Locate the cell with the specified text and output its (x, y) center coordinate. 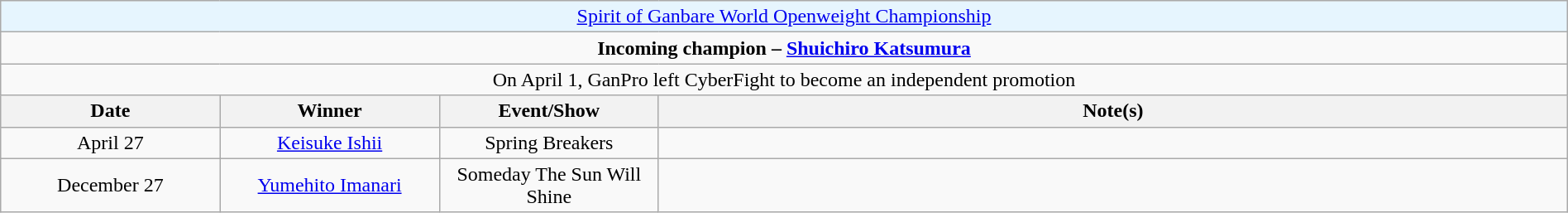
Spring Breakers (549, 143)
Spirit of Ganbare World Openweight Championship (784, 17)
Someday The Sun Will Shine (549, 186)
Event/Show (549, 111)
Keisuke Ishii (329, 143)
December 27 (111, 186)
Winner (329, 111)
Date (111, 111)
April 27 (111, 143)
Yumehito Imanari (329, 186)
Incoming champion – Shuichiro Katsumura (784, 48)
Note(s) (1113, 111)
On April 1, GanPro left CyberFight to become an independent promotion (784, 80)
